Locate the cell with the specified text and output its [X, Y] center coordinate. 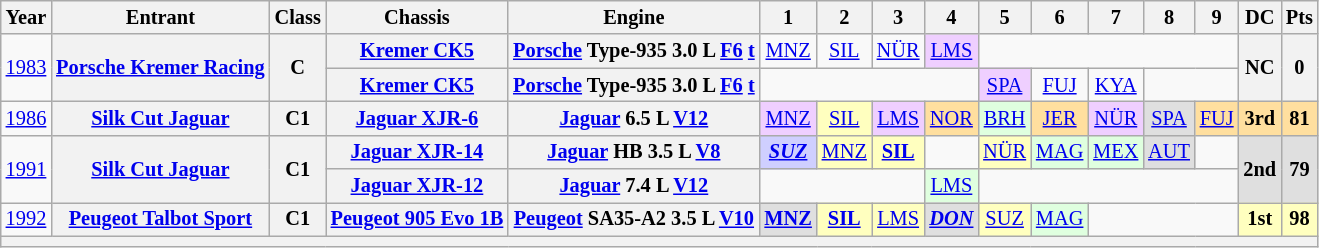
81 [1300, 118]
3 [898, 17]
3rd [1260, 118]
1st [1260, 219]
NC [1260, 68]
98 [1300, 219]
5 [1004, 17]
Jaguar XJR-12 [417, 186]
2nd [1260, 168]
DC [1260, 17]
1991 [26, 168]
Year [26, 17]
BRH [1004, 118]
1983 [26, 68]
Engine [634, 17]
MEX [1116, 152]
KYA [1116, 85]
6 [1060, 17]
7 [1116, 17]
0 [1300, 68]
Jaguar 6.5 L V12 [634, 118]
Pts [1300, 17]
Peugeot SA35-A2 3.5 L V10 [634, 219]
AUT [1169, 152]
Entrant [160, 17]
1 [788, 17]
79 [1300, 168]
9 [1217, 17]
Jaguar HB 3.5 L V8 [634, 152]
4 [951, 17]
1992 [26, 219]
Peugeot 905 Evo 1B [417, 219]
Peugeot Talbot Sport [160, 219]
Porsche Kremer Racing [160, 68]
1986 [26, 118]
Jaguar XJR-6 [417, 118]
Jaguar XJR-14 [417, 152]
Jaguar 7.4 L V12 [634, 186]
2 [844, 17]
DON [951, 219]
Chassis [417, 17]
Class [298, 17]
NOR [951, 118]
JER [1060, 118]
8 [1169, 17]
C [298, 68]
